Return the [x, y] coordinate for the center point of the cell that contains the specified text.  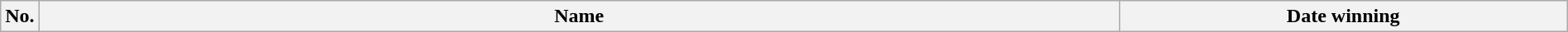
No. [20, 16]
Date winning [1343, 16]
Name [579, 16]
